Locate the cell with the specified text and output its (X, Y) center coordinate. 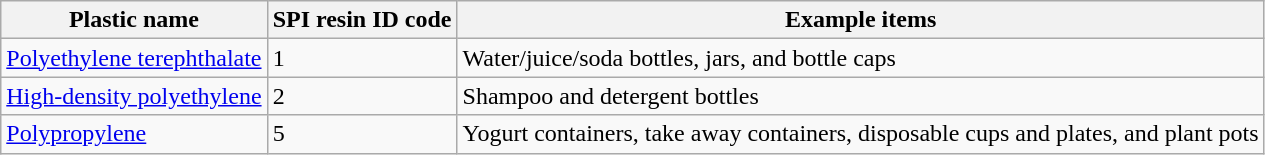
Polypropylene (134, 134)
Plastic name (134, 20)
Water/juice/soda bottles, jars, and bottle caps (860, 58)
Polyethylene terephthalate (134, 58)
High-density polyethylene (134, 96)
2 (362, 96)
Shampoo and detergent bottles (860, 96)
Example items (860, 20)
5 (362, 134)
Yogurt containers, take away containers, disposable cups and plates, and plant pots (860, 134)
1 (362, 58)
SPI resin ID code (362, 20)
